Return the (X, Y) coordinate for the center point of the cell that contains the specified text.  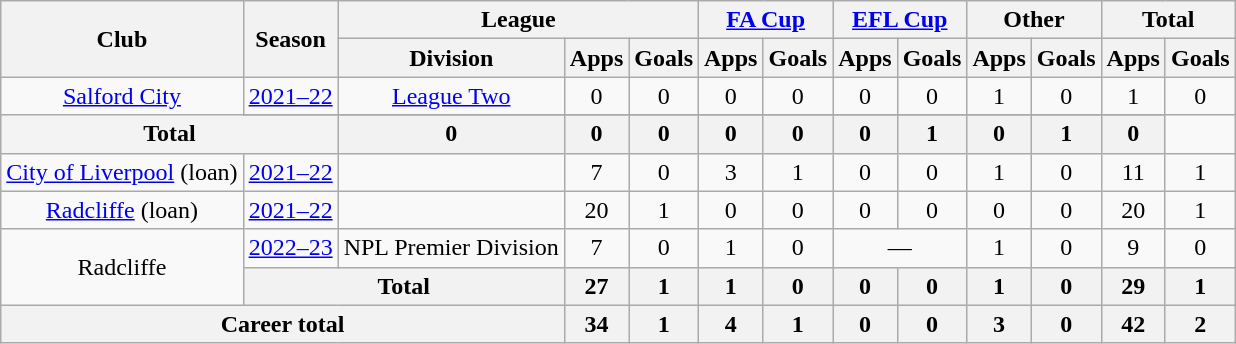
29 (1133, 286)
City of Liverpool (loan) (122, 172)
League (518, 20)
9 (1133, 248)
Club (122, 39)
34 (596, 324)
Career total (283, 324)
4 (731, 324)
FA Cup (766, 20)
EFL Cup (900, 20)
2022–23 (290, 248)
NPL Premier Division (451, 248)
Radcliffe (122, 267)
42 (1133, 324)
Salford City (122, 96)
Other (1034, 20)
11 (1133, 172)
2 (1200, 324)
27 (596, 286)
Division (451, 58)
Radcliffe (loan) (122, 210)
Season (290, 39)
— (900, 248)
League Two (451, 96)
